Find where the given text appears and provide that cell's center as [X, Y] coordinate. 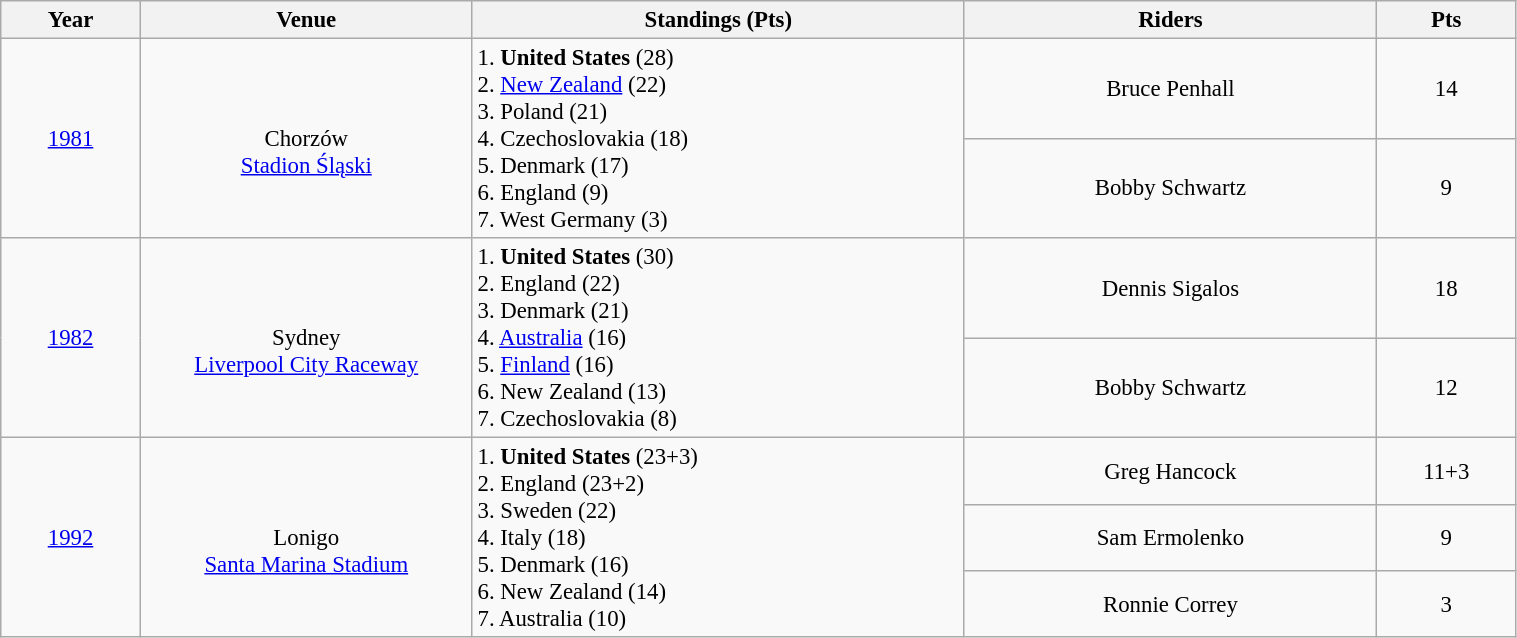
Sam Ermolenko [1170, 538]
SydneyLiverpool City Raceway [306, 338]
Greg Hancock [1170, 472]
Venue [306, 20]
Bruce Penhall [1170, 89]
1981 [71, 139]
1. United States (28) 2. New Zealand (22)3. Poland (21)4. Czechoslovakia (18)5. Denmark (17)6. England (9)7. West Germany (3) [718, 139]
Standings (Pts) [718, 20]
1992 [71, 538]
Riders [1170, 20]
11+3 [1446, 472]
Ronnie Correy [1170, 604]
Year [71, 20]
Pts [1446, 20]
1982 [71, 338]
12 [1446, 388]
Dennis Sigalos [1170, 288]
1. United States (30) 2. England (22)3. Denmark (21)4. Australia (16)5. Finland (16)6. New Zealand (13)7. Czechoslovakia (8) [718, 338]
LonigoSanta Marina Stadium [306, 538]
1. United States (23+3) 2. England (23+2)3. Sweden (22)4. Italy (18)5. Denmark (16)6. New Zealand (14)7. Australia (10) [718, 538]
3 [1446, 604]
ChorzówStadion Śląski [306, 139]
14 [1446, 89]
18 [1446, 288]
